Return (x, y) of the center of cell containing provided text 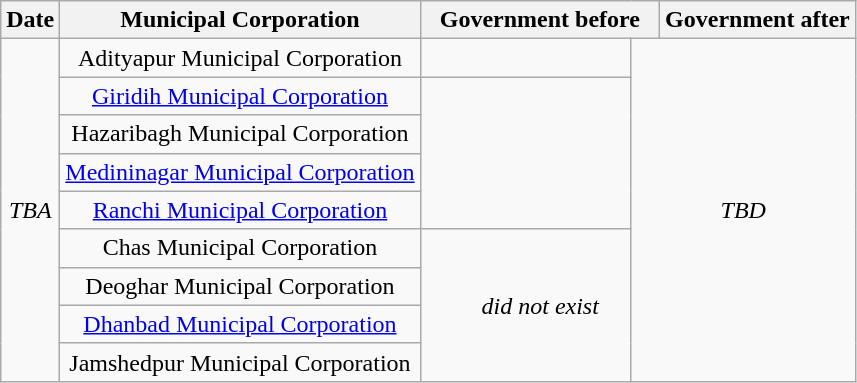
Adityapur Municipal Corporation (240, 58)
Dhanbad Municipal Corporation (240, 324)
Deoghar Municipal Corporation (240, 286)
TBA (30, 210)
did not exist (540, 305)
Government after (758, 20)
Chas Municipal Corporation (240, 248)
Jamshedpur Municipal Corporation (240, 362)
Ranchi Municipal Corporation (240, 210)
TBD (743, 210)
Date (30, 20)
Medininagar Municipal Corporation (240, 172)
Giridih Municipal Corporation (240, 96)
Hazaribagh Municipal Corporation (240, 134)
Government before (540, 20)
Municipal Corporation (240, 20)
